Pinpoint the cell where the given text exists, returning its [X, Y] midpoint coordinate. 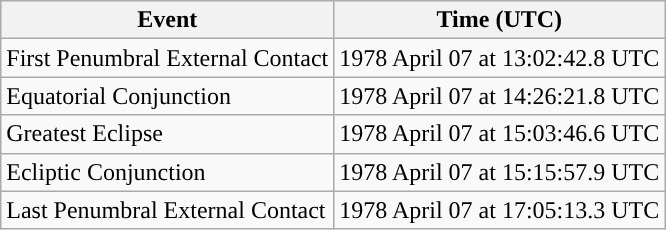
Ecliptic Conjunction [168, 172]
Event [168, 20]
1978 April 07 at 15:03:46.6 UTC [500, 134]
Time (UTC) [500, 20]
1978 April 07 at 17:05:13.3 UTC [500, 210]
1978 April 07 at 13:02:42.8 UTC [500, 58]
Greatest Eclipse [168, 134]
First Penumbral External Contact [168, 58]
Last Penumbral External Contact [168, 210]
1978 April 07 at 15:15:57.9 UTC [500, 172]
1978 April 07 at 14:26:21.8 UTC [500, 96]
Equatorial Conjunction [168, 96]
